Pinpoint the cell where the given text exists, returning its [X, Y] midpoint coordinate. 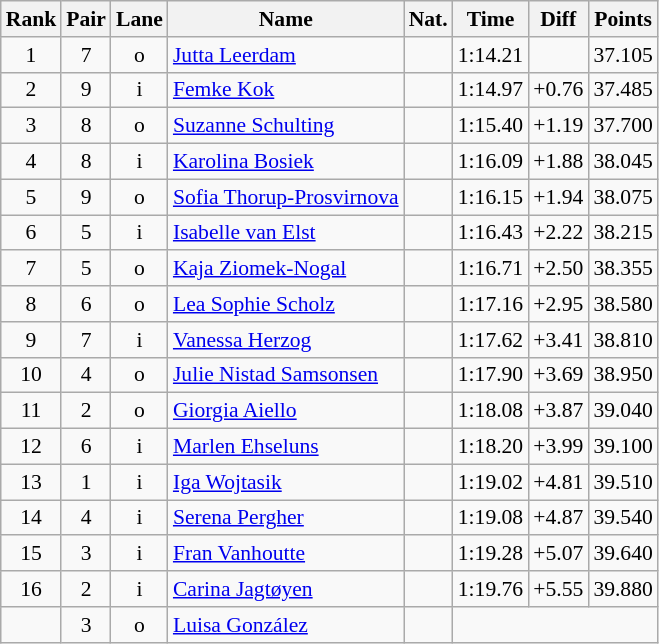
1:16.15 [490, 197]
+0.76 [558, 90]
Fran Vanhoutte [286, 554]
Karolina Bosiek [286, 162]
38.045 [622, 162]
1:16.71 [490, 269]
1:19.08 [490, 518]
1:17.62 [490, 340]
16 [32, 589]
Jutta Leerdam [286, 55]
+1.88 [558, 162]
13 [32, 482]
Diff [558, 19]
+2.95 [558, 304]
+3.87 [558, 411]
1:18.20 [490, 447]
Marlen Ehseluns [286, 447]
39.040 [622, 411]
38.950 [622, 375]
1:14.97 [490, 90]
+1.94 [558, 197]
15 [32, 554]
14 [32, 518]
39.510 [622, 482]
39.640 [622, 554]
+3.99 [558, 447]
38.355 [622, 269]
37.700 [622, 126]
+3.69 [558, 375]
Points [622, 19]
1:19.28 [490, 554]
38.580 [622, 304]
39.100 [622, 447]
37.485 [622, 90]
39.880 [622, 589]
39.540 [622, 518]
11 [32, 411]
10 [32, 375]
Lane [140, 19]
1:16.43 [490, 233]
37.105 [622, 55]
1:17.16 [490, 304]
Giorgia Aiello [286, 411]
1:19.02 [490, 482]
1:17.90 [490, 375]
Kaja Ziomek-Nogal [286, 269]
+5.07 [558, 554]
Luisa González [286, 625]
Femke Kok [286, 90]
+2.22 [558, 233]
+3.41 [558, 340]
Serena Pergher [286, 518]
Carina Jagtøyen [286, 589]
1:16.09 [490, 162]
12 [32, 447]
Vanessa Herzog [286, 340]
+1.19 [558, 126]
Suzanne Schulting [286, 126]
38.075 [622, 197]
Sofia Thorup-Prosvirnova [286, 197]
Lea Sophie Scholz [286, 304]
+4.81 [558, 482]
Time [490, 19]
+4.87 [558, 518]
Nat. [428, 19]
Iga Wojtasik [286, 482]
38.215 [622, 233]
1:19.76 [490, 589]
1:18.08 [490, 411]
Isabelle van Elst [286, 233]
Julie Nistad Samsonsen [286, 375]
Name [286, 19]
+5.55 [558, 589]
38.810 [622, 340]
Pair [86, 19]
1:14.21 [490, 55]
1:15.40 [490, 126]
Rank [32, 19]
+2.50 [558, 269]
